Pinpoint the cell where the given text exists, returning its (x, y) midpoint coordinate. 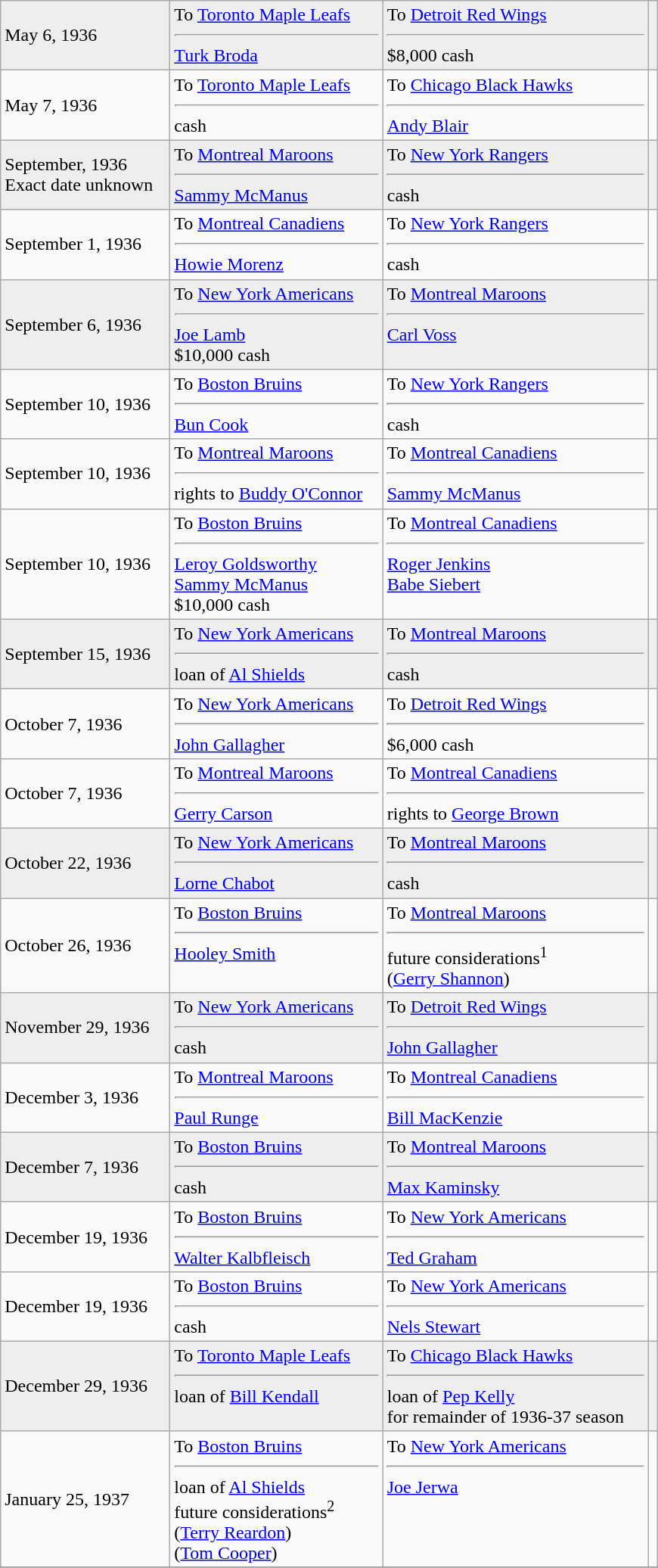
To Montreal MaroonsSammy McManus (277, 175)
To Boston BruinsBun Cook (277, 404)
December 7, 1936 (85, 1167)
To Montreal CanadiensRoger JenkinsBabe Siebert (516, 564)
December 3, 1936 (85, 1097)
To Montreal MaroonsMax Kaminsky (516, 1167)
September 6, 1936 (85, 324)
To New York AmericansNels Stewart (516, 1306)
To Chicago Black Hawksloan of Pep Kellyfor remainder of 1936-37 season (516, 1386)
May 6, 1936 (85, 36)
To Montreal Canadiensrights to George Brown (516, 793)
To Detroit Red WingsJohn Gallagher (516, 1028)
To Detroit Red Wings$6,000 cash (516, 723)
To New York AmericansJoe Lamb$10,000 cash (277, 324)
January 25, 1937 (85, 1499)
To Toronto Maple LeafsTurk Broda (277, 36)
To Montreal MaroonsPaul Runge (277, 1097)
May 7, 1936 (85, 105)
To Toronto Maple Leafscash (277, 105)
To Boston Bruinsloan of Al Shieldsfuture considerations2(Terry Reardon)(Tom Cooper) (277, 1499)
To Detroit Red Wings$8,000 cash (516, 36)
To Montreal MaroonsGerry Carson (277, 793)
To New York AmericansJohn Gallagher (277, 723)
To New York AmericansLorne Chabot (277, 863)
To Toronto Maple Leafsloan of Bill Kendall (277, 1386)
To Montreal MaroonsCarl Voss (516, 324)
To Boston BruinsLeroy GoldsworthySammy McManus$10,000 cash (277, 564)
To Montreal CanadiensSammy McManus (516, 474)
September 15, 1936 (85, 654)
To Boston BruinsHooley Smith (277, 945)
To New York Americansloan of Al Shields (277, 654)
To Montreal Maroonsrights to Buddy O'Connor (277, 474)
To New York AmericansJoe Jerwa (516, 1499)
October 26, 1936 (85, 945)
To Montreal CanadiensBill MacKenzie (516, 1097)
To Boston BruinsWalter Kalbfleisch (277, 1237)
December 29, 1936 (85, 1386)
September, 1936Exact date unknown (85, 175)
To Montreal CanadiensHowie Morenz (277, 244)
To Chicago Black HawksAndy Blair (516, 105)
To Montreal Maroonsfuture considerations1(Gerry Shannon) (516, 945)
October 22, 1936 (85, 863)
November 29, 1936 (85, 1028)
September 1, 1936 (85, 244)
To New York Americanscash (277, 1028)
To New York AmericansTed Graham (516, 1237)
